Scan for the cell matching the given text and deliver its (X, Y) coordinate at center. 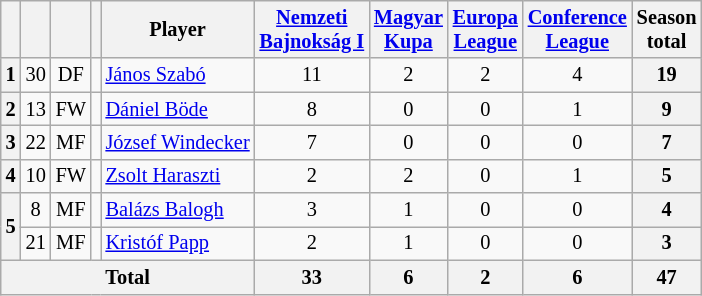
9 (667, 109)
Kristóf Papp (178, 243)
DF (71, 75)
NemzetiBajnokság I (312, 29)
13 (36, 109)
MagyarKupa (408, 29)
22 (36, 142)
30 (36, 75)
Balázs Balogh (178, 210)
József Windecker (178, 142)
19 (667, 75)
Zsolt Haraszti (178, 176)
ConferenceLeague (578, 29)
János Szabó (178, 75)
10 (36, 176)
Total (128, 277)
33 (312, 277)
21 (36, 243)
Dániel Böde (178, 109)
11 (312, 75)
Seasontotal (667, 29)
Player (178, 29)
EuropaLeague (486, 29)
47 (667, 277)
